Determine the (X, Y) coordinate at the center of the cell enclosing the given text.  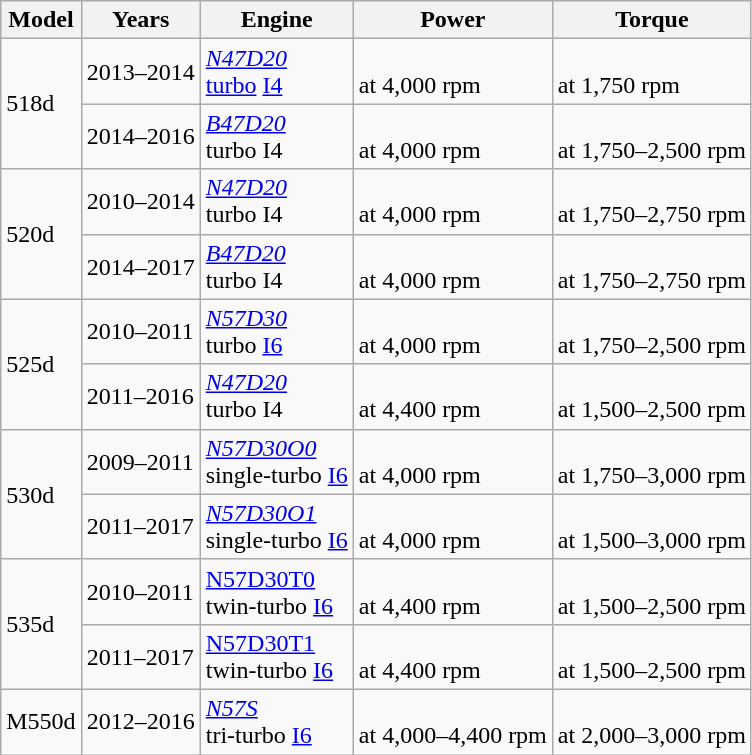
at 2,000–3,000 rpm (652, 722)
N57D30O0 single-turbo I6 (276, 462)
N57D30 turbo I6 (276, 332)
535d (41, 624)
Torque (652, 20)
Years (140, 20)
2010–2014 (140, 202)
2011–2016 (140, 396)
N57D30O1 single-turbo I6 (276, 526)
2012–2016 (140, 722)
M550d (41, 722)
Model (41, 20)
Engine (276, 20)
2014–2017 (140, 266)
at 1,750 rpm (652, 72)
530d (41, 494)
at 4,000–4,400 rpm (452, 722)
N57D30T0 twin-turbo I6 (276, 592)
2013–2014 (140, 72)
at 1,750–3,000 rpm (652, 462)
Power (452, 20)
520d (41, 234)
N57D30T1 twin-turbo I6 (276, 656)
at 1,500–3,000 rpm (652, 526)
N57S tri-turbo I6 (276, 722)
518d (41, 104)
2009–2011 (140, 462)
525d (41, 364)
2014–2016 (140, 136)
